Capture the cell that displays the provided text and extract its [x, y] central coordinate. 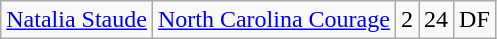
DF [475, 20]
North Carolina Courage [274, 20]
24 [436, 20]
Natalia Staude [77, 20]
2 [406, 20]
